Extract the (X, Y) coordinate from the center of the cell holding the provided text.  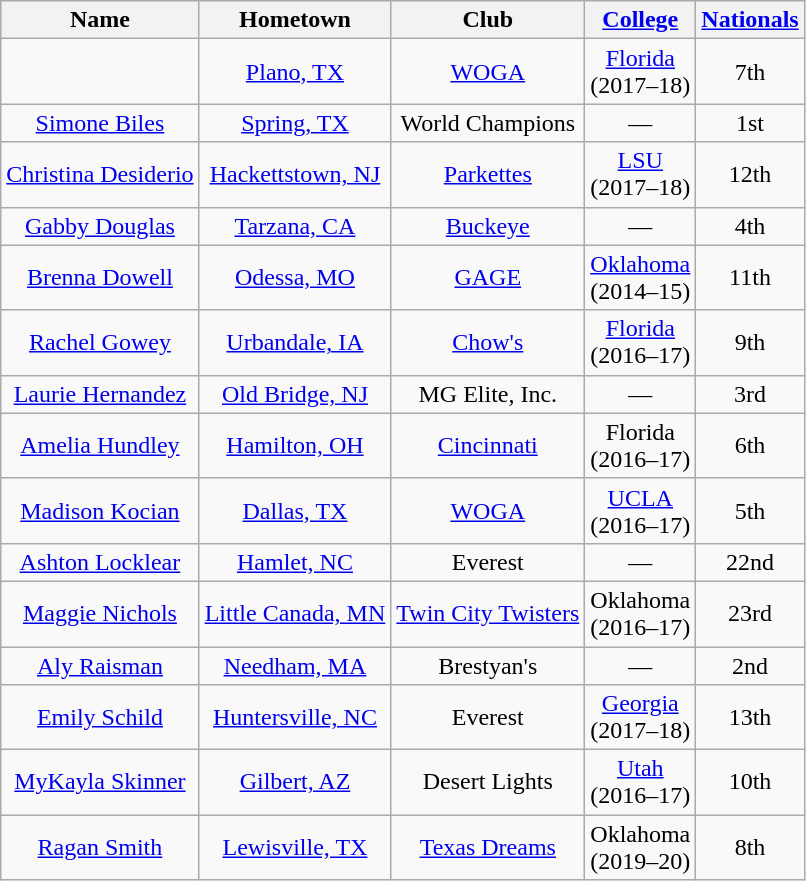
Georgia(2017–18) (640, 718)
Needham, MA (295, 665)
Texas Dreams (488, 848)
11th (750, 278)
Tarzana, CA (295, 226)
Madison Kocian (100, 510)
8th (750, 848)
Amelia Hundley (100, 446)
Plano, TX (295, 72)
Brenna Dowell (100, 278)
Oklahoma(2016–17) (640, 614)
Laurie Hernandez (100, 394)
Twin City Twisters (488, 614)
College (640, 20)
MG Elite, Inc. (488, 394)
Maggie Nichols (100, 614)
Odessa, MO (295, 278)
Spring, TX (295, 123)
Cincinnati (488, 446)
2nd (750, 665)
9th (750, 342)
Buckeye (488, 226)
Hackettstown, NJ (295, 174)
3rd (750, 394)
Old Bridge, NJ (295, 394)
Emily Schild (100, 718)
Club (488, 20)
Christina Desiderio (100, 174)
13th (750, 718)
Oklahoma(2014–15) (640, 278)
Dallas, TX (295, 510)
LSU(2017–18) (640, 174)
Florida(2017–18) (640, 72)
Parkettes (488, 174)
Hamlet, NC (295, 562)
Gabby Douglas (100, 226)
23rd (750, 614)
Desert Lights (488, 782)
Chow's (488, 342)
GAGE (488, 278)
Aly Raisman (100, 665)
12th (750, 174)
World Champions (488, 123)
6th (750, 446)
5th (750, 510)
10th (750, 782)
Hamilton, OH (295, 446)
7th (750, 72)
Nationals (750, 20)
1st (750, 123)
Name (100, 20)
Rachel Gowey (100, 342)
Lewisville, TX (295, 848)
UCLA(2016–17) (640, 510)
MyKayla Skinner (100, 782)
22nd (750, 562)
Gilbert, AZ (295, 782)
Brestyan's (488, 665)
Huntersville, NC (295, 718)
Utah(2016–17) (640, 782)
Simone Biles (100, 123)
Ragan Smith (100, 848)
4th (750, 226)
Oklahoma(2019–20) (640, 848)
Little Canada, MN (295, 614)
Hometown (295, 20)
Urbandale, IA (295, 342)
Ashton Locklear (100, 562)
